Scan for the cell matching the given text and deliver its (x, y) coordinate at center. 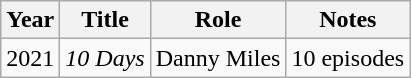
Year (30, 20)
Danny Miles (218, 58)
Notes (348, 20)
10 episodes (348, 58)
2021 (30, 58)
Role (218, 20)
Title (105, 20)
10 Days (105, 58)
